Capture the cell that displays the provided text and extract its (X, Y) central coordinate. 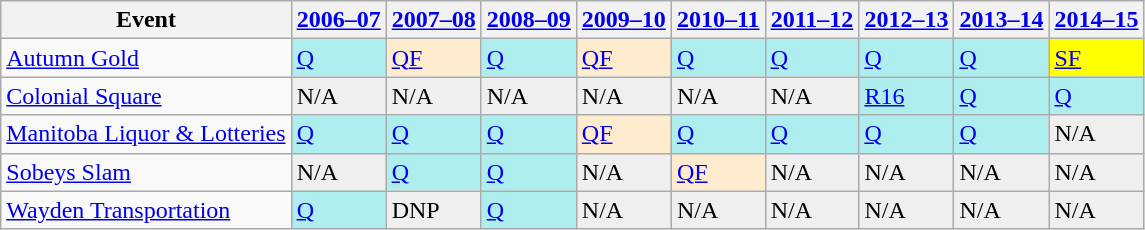
Colonial Square (146, 96)
Wayden Transportation (146, 210)
2008–09 (528, 20)
Manitoba Liquor & Lotteries (146, 134)
Sobeys Slam (146, 172)
R16 (906, 96)
2011–12 (812, 20)
DNP (434, 210)
2010–11 (718, 20)
2009–10 (624, 20)
Event (146, 20)
2007–08 (434, 20)
SF (1096, 58)
Autumn Gold (146, 58)
2014–15 (1096, 20)
2012–13 (906, 20)
2013–14 (1002, 20)
2006–07 (338, 20)
